Output the [X, Y] coordinate of the center of the cell containing the given text.  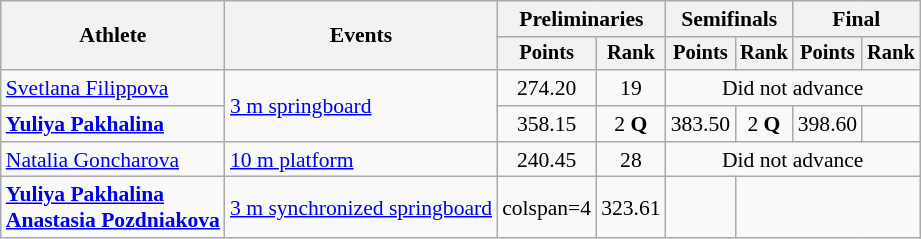
Events [361, 36]
10 m platform [361, 160]
383.50 [700, 124]
398.60 [828, 124]
Athlete [113, 36]
274.20 [546, 88]
3 m synchronized springboard [361, 208]
28 [630, 160]
Natalia Goncharova [113, 160]
3 m springboard [361, 106]
colspan=4 [546, 208]
Semifinals [730, 19]
Svetlana Filippova [113, 88]
Yuliya Pakhalina Anastasia Pozdniakova [113, 208]
323.61 [630, 208]
240.45 [546, 160]
Preliminaries [582, 19]
19 [630, 88]
Final [856, 19]
358.15 [546, 124]
Yuliya Pakhalina [113, 124]
